Return the (x, y) coordinate for the center point of the cell that contains the specified text.  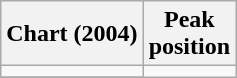
Chart (2004) (72, 34)
Peakposition (189, 34)
